Locate the cell with the specified text and output its [x, y] center coordinate. 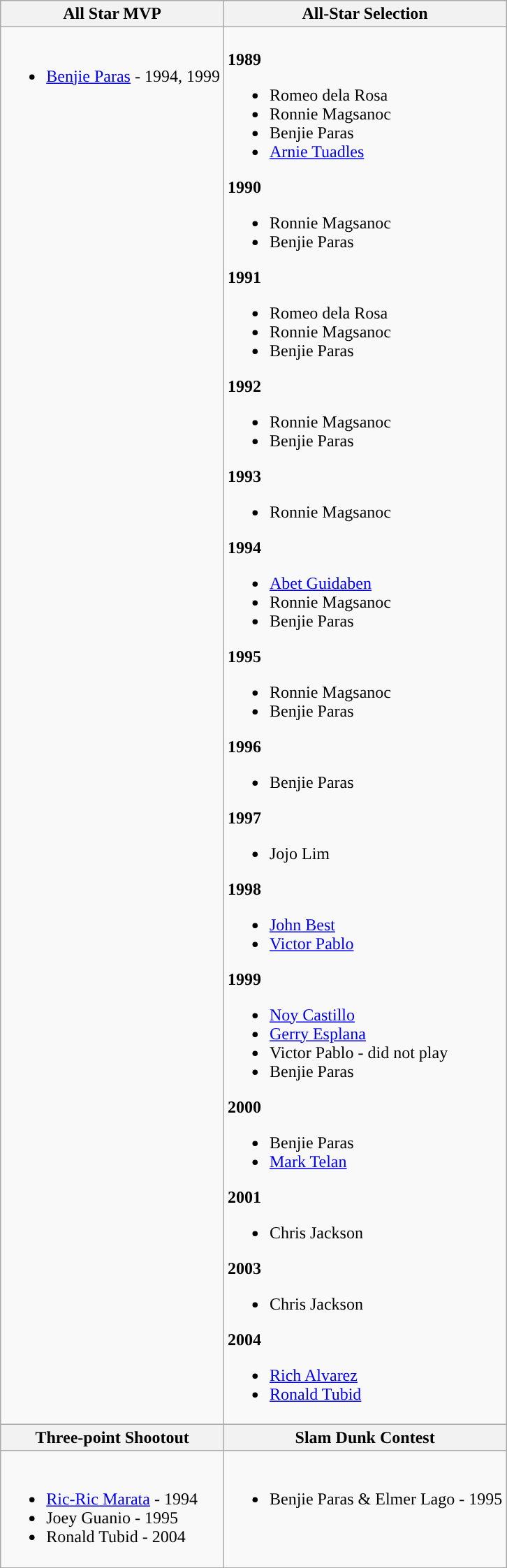
Slam Dunk Contest [365, 1437]
Ric-Ric Marata - 1994Joey Guanio - 1995Ronald Tubid - 2004 [112, 1509]
All-Star Selection [365, 14]
Three-point Shootout [112, 1437]
All Star MVP [112, 14]
Benjie Paras - 1994, 1999 [112, 726]
Benjie Paras & Elmer Lago - 1995 [365, 1509]
